Extract the [X, Y] coordinate from the center of the cell holding the provided text.  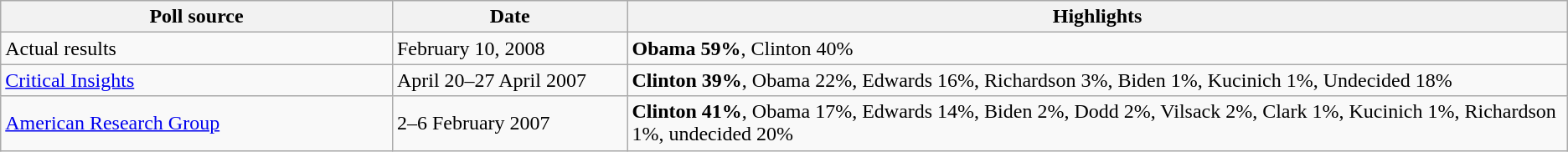
Poll source [197, 17]
Date [509, 17]
Actual results [197, 48]
February 10, 2008 [509, 48]
Clinton 39%, Obama 22%, Edwards 16%, Richardson 3%, Biden 1%, Kucinich 1%, Undecided 18% [1097, 80]
American Research Group [197, 124]
2–6 February 2007 [509, 124]
Critical Insights [197, 80]
Clinton 41%, Obama 17%, Edwards 14%, Biden 2%, Dodd 2%, Vilsack 2%, Clark 1%, Kucinich 1%, Richardson 1%, undecided 20% [1097, 124]
April 20–27 April 2007 [509, 80]
Obama 59%, Clinton 40% [1097, 48]
Highlights [1097, 17]
